Extract the (x, y) coordinate from the center of the cell holding the provided text.  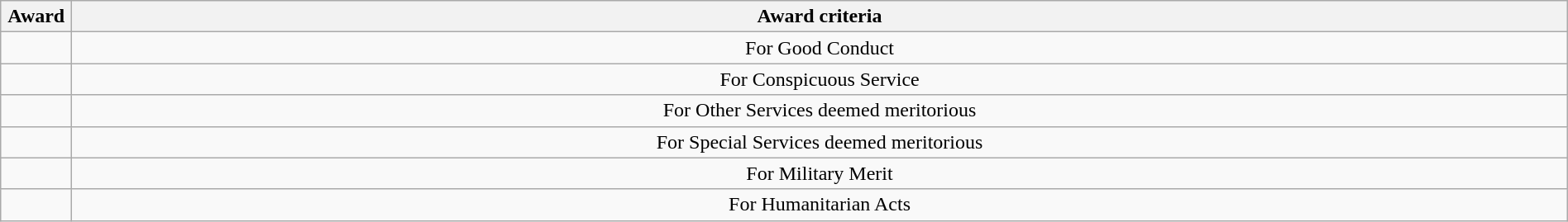
For Humanitarian Acts (820, 205)
For Special Services deemed meritorious (820, 142)
Award criteria (820, 17)
For Other Services deemed meritorious (820, 111)
For Good Conduct (820, 48)
Award (36, 17)
For Conspicuous Service (820, 79)
For Military Merit (820, 173)
